Return (X, Y) of the center of cell containing provided text 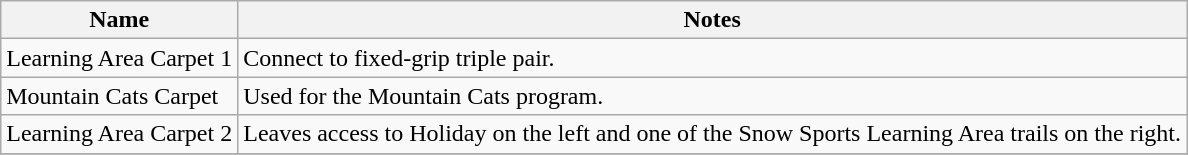
Mountain Cats Carpet (120, 96)
Leaves access to Holiday on the left and one of the Snow Sports Learning Area trails on the right. (712, 134)
Learning Area Carpet 1 (120, 58)
Used for the Mountain Cats program. (712, 96)
Name (120, 20)
Learning Area Carpet 2 (120, 134)
Notes (712, 20)
Connect to fixed-grip triple pair. (712, 58)
